For the text-containing cell, return its midpoint in [X, Y] coordinate format. 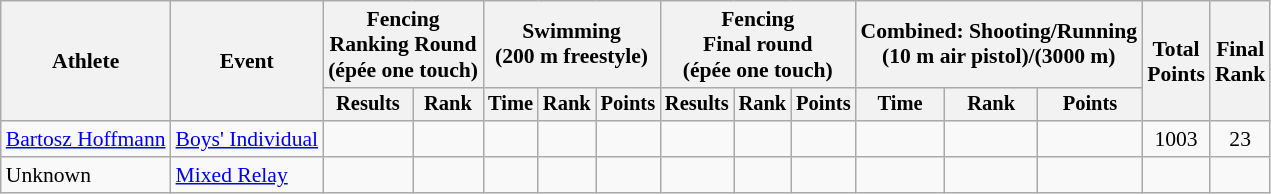
Event [248, 61]
23 [1240, 139]
Athlete [86, 61]
Combined: Shooting/Running(10 m air pistol)/(3000 m) [1000, 44]
FencingFinal round(épée one touch) [758, 44]
FencingRanking Round(épée one touch) [403, 44]
TotalPoints [1176, 61]
1003 [1176, 139]
Mixed Relay [248, 175]
Unknown [86, 175]
FinalRank [1240, 61]
Boys' Individual [248, 139]
Bartosz Hoffmann [86, 139]
Swimming(200 m freestyle) [572, 44]
